Capture the cell that displays the provided text and extract its [x, y] central coordinate. 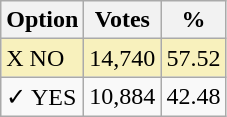
X NO [42, 58]
Option [42, 20]
14,740 [122, 58]
42.48 [194, 97]
57.52 [194, 58]
Votes [122, 20]
✓ YES [42, 97]
% [194, 20]
10,884 [122, 97]
